Capture the cell that displays the provided text and extract its (x, y) central coordinate. 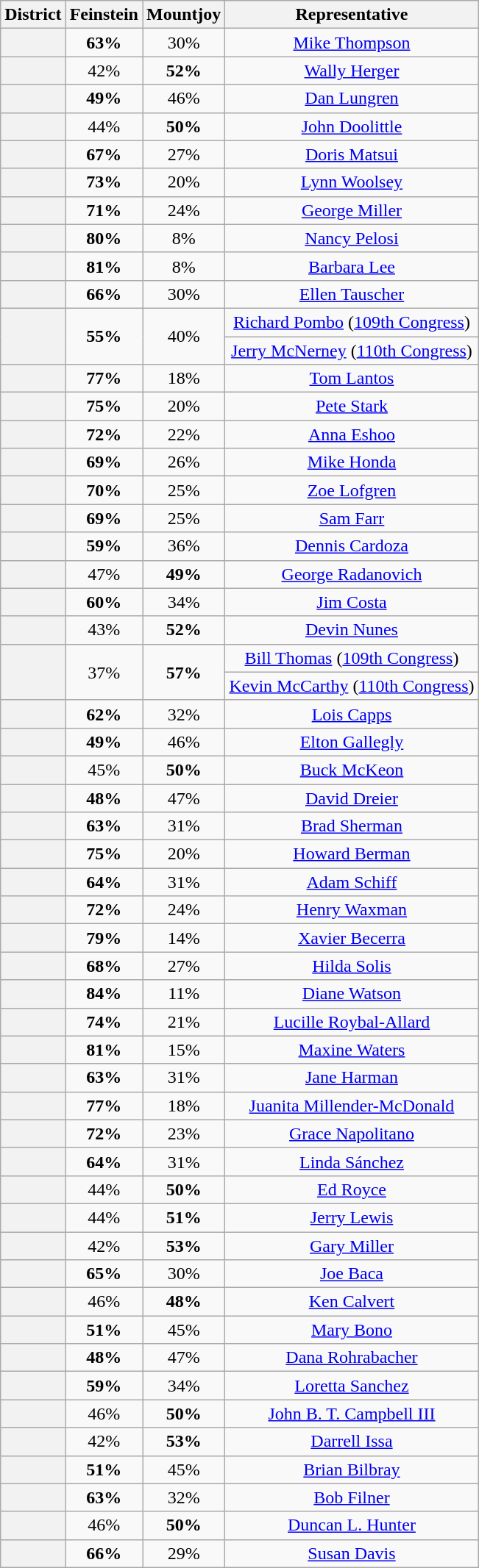
Jim Costa (352, 602)
Lois Capps (352, 714)
John B. T. Campbell III (352, 1414)
Bob Filner (352, 1497)
Kevin McCarthy (110th Congress) (352, 686)
57% (184, 672)
Xavier Becerra (352, 938)
Ken Calvert (352, 1302)
Joe Baca (352, 1274)
Zoe Lofgren (352, 490)
Grace Napolitano (352, 1134)
67% (104, 154)
Dennis Cardoza (352, 546)
Ellen Tauscher (352, 294)
29% (184, 1553)
Gary Miller (352, 1246)
David Dreier (352, 798)
Nancy Pelosi (352, 238)
79% (104, 938)
Brian Bilbray (352, 1469)
Elton Gallegly (352, 742)
11% (184, 994)
Brad Sherman (352, 826)
Mary Bono (352, 1330)
Buck McKeon (352, 770)
23% (184, 1134)
Mountjoy (184, 15)
Juanita Millender-McDonald (352, 1106)
40% (184, 336)
14% (184, 938)
62% (104, 714)
Dana Rohrabacher (352, 1358)
Mike Honda (352, 462)
Adam Schiff (352, 882)
71% (104, 210)
Howard Berman (352, 854)
George Radanovich (352, 574)
Henry Waxman (352, 910)
70% (104, 490)
District (33, 15)
George Miller (352, 210)
Loretta Sanchez (352, 1386)
Wally Herger (352, 71)
Barbara Lee (352, 266)
Diane Watson (352, 994)
15% (184, 1050)
73% (104, 182)
Devin Nunes (352, 630)
43% (104, 630)
Anna Eshoo (352, 434)
Jerry Lewis (352, 1217)
Feinstein (104, 15)
37% (104, 672)
Jerry McNerney (110th Congress) (352, 351)
Maxine Waters (352, 1050)
Dan Lungren (352, 99)
22% (184, 434)
Lynn Woolsey (352, 182)
Linda Sánchez (352, 1161)
Sam Farr (352, 518)
Richard Pombo (109th Congress) (352, 322)
36% (184, 546)
21% (184, 1022)
Mike Thompson (352, 43)
Bill Thomas (109th Congress) (352, 658)
Representative (352, 15)
Pete Stark (352, 407)
Jane Harman (352, 1078)
Tom Lantos (352, 379)
68% (104, 966)
Lucille Roybal-Allard (352, 1022)
80% (104, 238)
74% (104, 1022)
65% (104, 1274)
60% (104, 602)
Ed Royce (352, 1189)
84% (104, 994)
Doris Matsui (352, 154)
Darrell Issa (352, 1442)
Susan Davis (352, 1553)
John Doolittle (352, 126)
26% (184, 462)
Hilda Solis (352, 966)
55% (104, 336)
Duncan L. Hunter (352, 1525)
